Pinpoint the cell where the given text exists, returning its [x, y] midpoint coordinate. 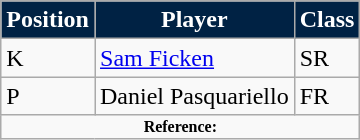
Reference: [180, 127]
Player [194, 20]
FR [327, 96]
Position [48, 20]
SR [327, 58]
Sam Ficken [194, 58]
Class [327, 20]
Daniel Pasquariello [194, 96]
K [48, 58]
P [48, 96]
